Output the (x, y) coordinate of the center of the cell containing the given text.  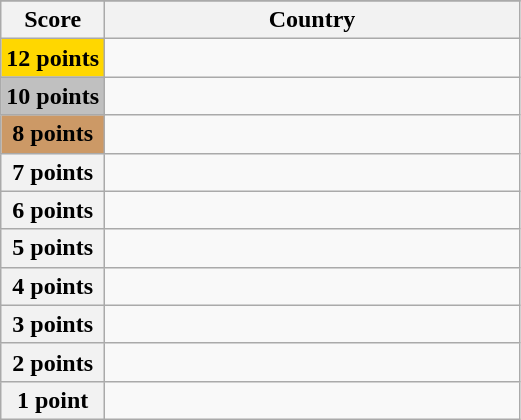
Score (53, 20)
1 point (53, 400)
8 points (53, 134)
12 points (53, 58)
3 points (53, 324)
2 points (53, 362)
Country (312, 20)
7 points (53, 172)
4 points (53, 286)
5 points (53, 248)
10 points (53, 96)
6 points (53, 210)
